Extract the (X, Y) coordinate from the center of the cell holding the provided text.  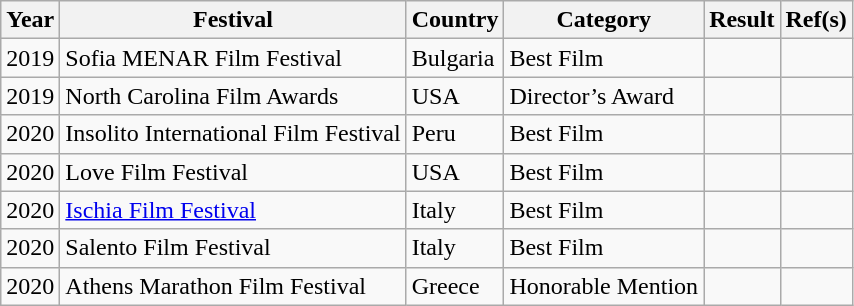
Country (455, 20)
Festival (233, 20)
Love Film Festival (233, 172)
Salento Film Festival (233, 248)
Category (604, 20)
Year (30, 20)
Result (742, 20)
Director’s Award (604, 96)
Sofia MENAR Film Festival (233, 58)
Greece (455, 286)
Honorable Mention (604, 286)
Bulgaria (455, 58)
Insolito International Film Festival (233, 134)
Peru (455, 134)
Athens Marathon Film Festival (233, 286)
Ischia Film Festival (233, 210)
North Carolina Film Awards (233, 96)
Ref(s) (816, 20)
